Extract the [X, Y] coordinate from the center of the cell holding the provided text.  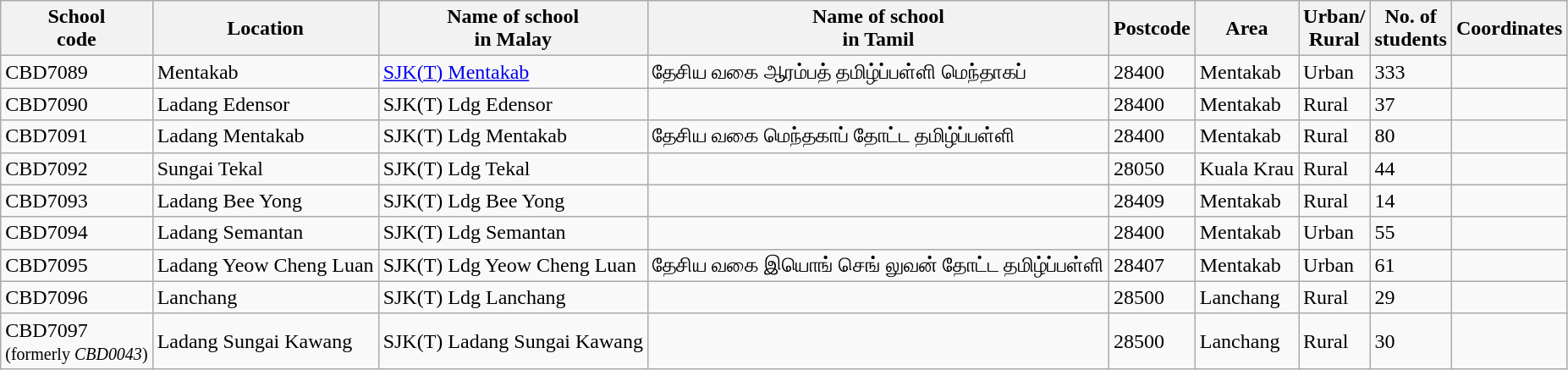
SJK(T) Ldg Bee Yong [513, 201]
28407 [1153, 265]
44 [1411, 168]
SJK(T) Ldg Yeow Cheng Luan [513, 265]
CBD7091 [76, 136]
30 [1411, 340]
CBD7096 [76, 297]
தேசிய வகை ஆரம்பத் தமிழ்ப்பள்ளி மெந்தாகப் [878, 72]
Ladang Yeow Cheng Luan [266, 265]
Ladang Edensor [266, 104]
SJK(T) Ldg Semantan [513, 233]
Area [1246, 29]
SJK(T) Ldg Edensor [513, 104]
80 [1411, 136]
37 [1411, 104]
SJK(T) Ldg Tekal [513, 168]
தேசிய வகை மெந்தகாப் தோட்ட தமிழ்ப்பள்ளி [878, 136]
333 [1411, 72]
CBD7094 [76, 233]
SJK(T) Ladang Sungai Kawang [513, 340]
29 [1411, 297]
Name of schoolin Tamil [878, 29]
28409 [1153, 201]
61 [1411, 265]
CBD7093 [76, 201]
Ladang Bee Yong [266, 201]
Ladang Semantan [266, 233]
SJK(T) Ldg Mentakab [513, 136]
Location [266, 29]
CBD7095 [76, 265]
CBD7092 [76, 168]
28050 [1153, 168]
No. ofstudents [1411, 29]
CBD7097(formerly CBD0043) [76, 340]
14 [1411, 201]
Ladang Mentakab [266, 136]
Ladang Sungai Kawang [266, 340]
CBD7090 [76, 104]
CBD7089 [76, 72]
Kuala Krau [1246, 168]
55 [1411, 233]
Urban/Rural [1334, 29]
Coordinates [1509, 29]
Name of schoolin Malay [513, 29]
Postcode [1153, 29]
தேசிய வகை இயொங் செங் லுவன் தோட்ட தமிழ்ப்பள்ளி [878, 265]
Schoolcode [76, 29]
SJK(T) Ldg Lanchang [513, 297]
SJK(T) Mentakab [513, 72]
Sungai Tekal [266, 168]
